Detect which cell encompasses the target text, then output its (x, y) center coordinate. 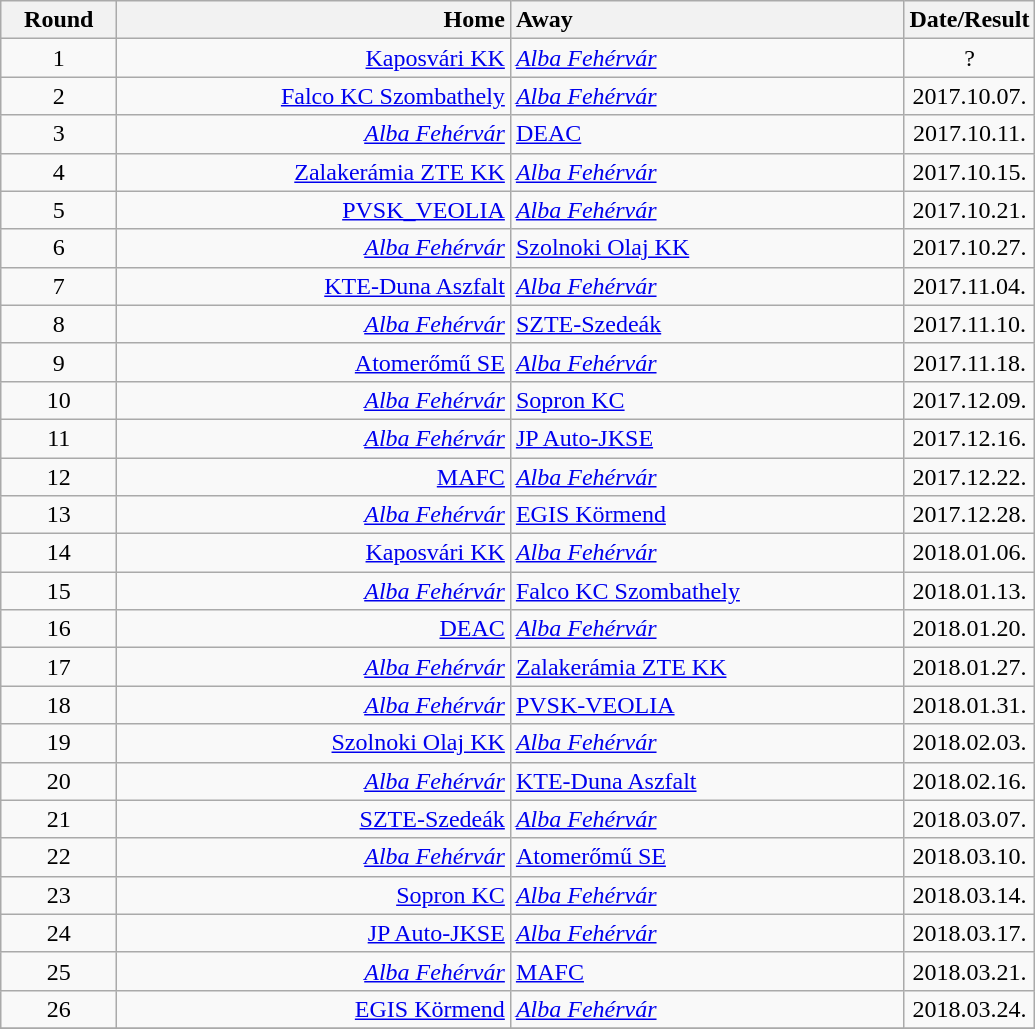
2017.12.09. (970, 400)
2018.03.10. (970, 857)
21 (59, 819)
Date/Result (970, 20)
10 (59, 400)
2018.03.24. (970, 1009)
2017.10.11. (970, 134)
Away (707, 20)
2018.02.16. (970, 781)
? (970, 58)
PVSK-VEOLIA (707, 705)
20 (59, 781)
17 (59, 667)
25 (59, 971)
2017.12.28. (970, 515)
2017.10.15. (970, 172)
6 (59, 248)
24 (59, 933)
9 (59, 362)
23 (59, 895)
2018.02.03. (970, 743)
4 (59, 172)
2018.01.27. (970, 667)
14 (59, 553)
2018.01.13. (970, 591)
2018.01.31. (970, 705)
2017.11.18. (970, 362)
2017.11.04. (970, 286)
2017.10.27. (970, 248)
2018.03.14. (970, 895)
2018.01.20. (970, 629)
11 (59, 438)
2018.03.07. (970, 819)
Round (59, 20)
8 (59, 324)
1 (59, 58)
18 (59, 705)
Home (314, 20)
2017.10.07. (970, 96)
2018.03.17. (970, 933)
16 (59, 629)
3 (59, 134)
7 (59, 286)
PVSK_VEOLIA (314, 210)
2017.10.21. (970, 210)
26 (59, 1009)
2017.12.16. (970, 438)
2017.11.10. (970, 324)
2 (59, 96)
5 (59, 210)
2018.03.21. (970, 971)
15 (59, 591)
2017.12.22. (970, 477)
19 (59, 743)
12 (59, 477)
22 (59, 857)
13 (59, 515)
2018.01.06. (970, 553)
